Scan for the cell matching the given text and deliver its (X, Y) coordinate at center. 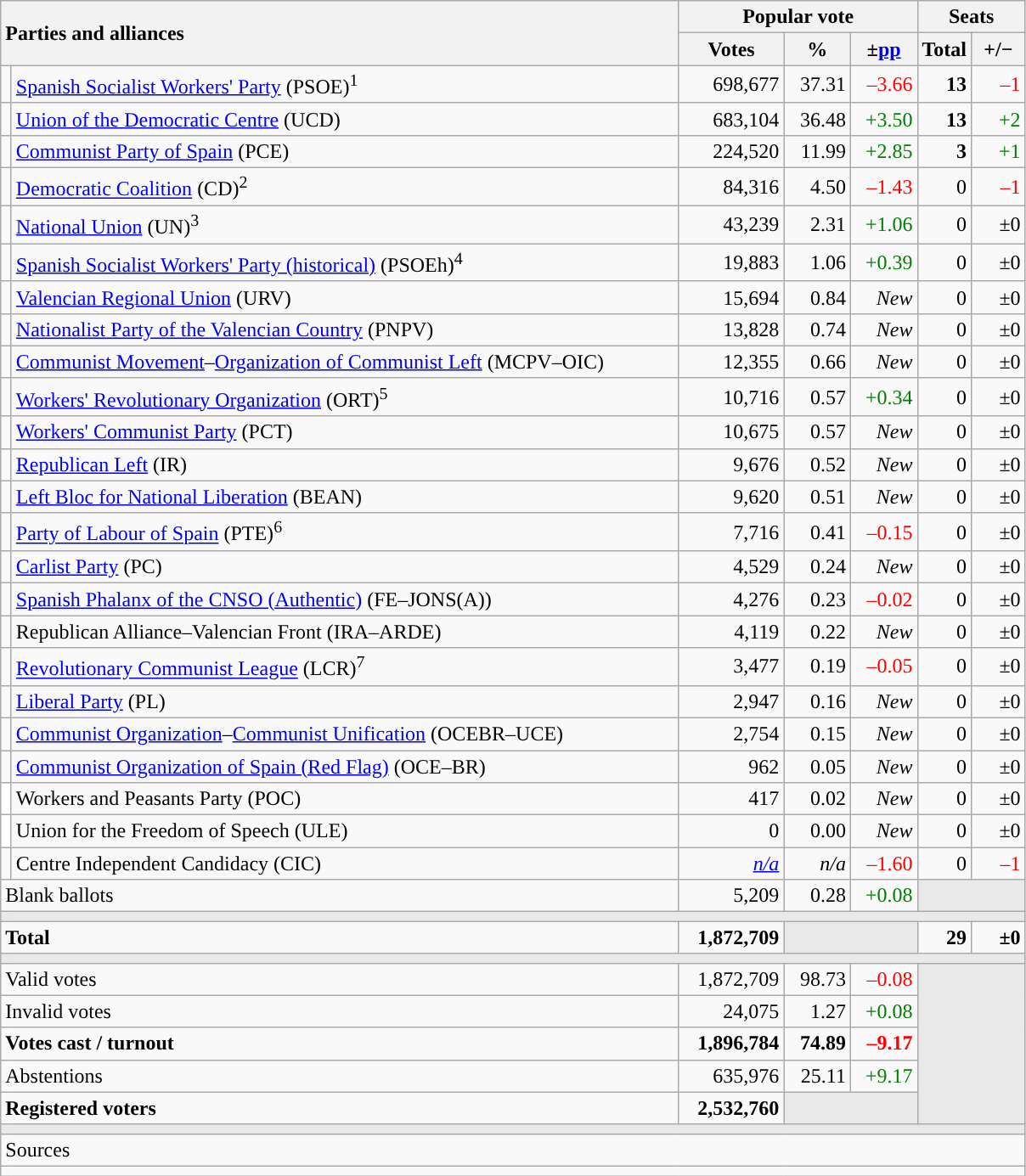
84,316 (731, 187)
Seats (972, 17)
Valencian Regional Union (URV) (345, 297)
Revolutionary Communist League (LCR)7 (345, 667)
+9.17 (883, 1076)
+0.39 (883, 263)
98.73 (817, 979)
0.19 (817, 667)
5,209 (731, 896)
–0.08 (883, 979)
683,104 (731, 119)
Popular vote (798, 17)
10,716 (731, 397)
0.02 (817, 799)
9,676 (731, 464)
Votes (731, 49)
2,947 (731, 701)
4.50 (817, 187)
–1.43 (883, 187)
0.41 (817, 532)
Communist Movement–Organization of Communist Left (MCPV–OIC) (345, 362)
Left Bloc for National Liberation (BEAN) (345, 497)
0.52 (817, 464)
12,355 (731, 362)
–0.15 (883, 532)
4,119 (731, 632)
Abstentions (340, 1076)
0.15 (817, 734)
0.16 (817, 701)
Union of the Democratic Centre (UCD) (345, 119)
9,620 (731, 497)
Republican Left (IR) (345, 464)
–1.60 (883, 864)
% (817, 49)
+1.06 (883, 224)
Workers' Revolutionary Organization (ORT)5 (345, 397)
0.51 (817, 497)
–9.17 (883, 1044)
635,976 (731, 1076)
±pp (883, 49)
National Union (UN)3 (345, 224)
1,896,784 (731, 1044)
Registered voters (340, 1108)
24,075 (731, 1011)
+2 (999, 119)
7,716 (731, 532)
15,694 (731, 297)
–0.02 (883, 599)
3 (944, 151)
+1 (999, 151)
Communist Party of Spain (PCE) (345, 151)
224,520 (731, 151)
Workers' Communist Party (PCT) (345, 432)
25.11 (817, 1076)
2,532,760 (731, 1108)
Communist Organization–Communist Unification (OCEBR–UCE) (345, 734)
11.99 (817, 151)
2,754 (731, 734)
0.84 (817, 297)
1.06 (817, 263)
0.28 (817, 896)
1.27 (817, 1011)
Republican Alliance–Valencian Front (IRA–ARDE) (345, 632)
74.89 (817, 1044)
0.05 (817, 767)
10,675 (731, 432)
3,477 (731, 667)
–3.66 (883, 85)
0.24 (817, 567)
Sources (513, 1150)
43,239 (731, 224)
417 (731, 799)
0.23 (817, 599)
Union for the Freedom of Speech (ULE) (345, 831)
37.31 (817, 85)
2.31 (817, 224)
0.22 (817, 632)
Spanish Phalanx of the CNSO (Authentic) (FE–JONS(A)) (345, 599)
Workers and Peasants Party (POC) (345, 799)
Spanish Socialist Workers' Party (PSOE)1 (345, 85)
4,529 (731, 567)
Invalid votes (340, 1011)
+3.50 (883, 119)
13,828 (731, 329)
Party of Labour of Spain (PTE)6 (345, 532)
Nationalist Party of the Valencian Country (PNPV) (345, 329)
0.00 (817, 831)
Centre Independent Candidacy (CIC) (345, 864)
Communist Organization of Spain (Red Flag) (OCE–BR) (345, 767)
4,276 (731, 599)
Valid votes (340, 979)
Democratic Coalition (CD)2 (345, 187)
Parties and alliances (340, 33)
0.74 (817, 329)
698,677 (731, 85)
Liberal Party (PL) (345, 701)
+0.34 (883, 397)
962 (731, 767)
36.48 (817, 119)
Votes cast / turnout (340, 1044)
+2.85 (883, 151)
0.66 (817, 362)
+/− (999, 49)
29 (944, 937)
–0.05 (883, 667)
19,883 (731, 263)
Spanish Socialist Workers' Party (historical) (PSOEh)4 (345, 263)
Carlist Party (PC) (345, 567)
Blank ballots (340, 896)
